Pinpoint the cell where the given text exists, returning its [X, Y] midpoint coordinate. 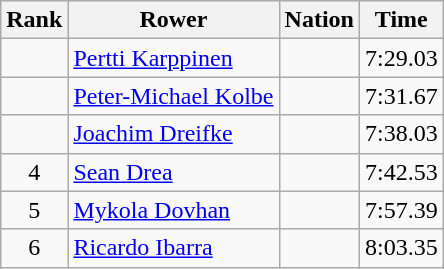
4 [34, 172]
8:03.35 [401, 248]
7:31.67 [401, 96]
Rank [34, 20]
Nation [319, 20]
Sean Drea [174, 172]
Mykola Dovhan [174, 210]
Joachim Dreifke [174, 134]
Peter-Michael Kolbe [174, 96]
7:38.03 [401, 134]
Ricardo Ibarra [174, 248]
5 [34, 210]
6 [34, 248]
7:42.53 [401, 172]
Pertti Karppinen [174, 58]
7:57.39 [401, 210]
Rower [174, 20]
Time [401, 20]
7:29.03 [401, 58]
